From the cell containing the given text, extract its center point as [x, y] coordinate. 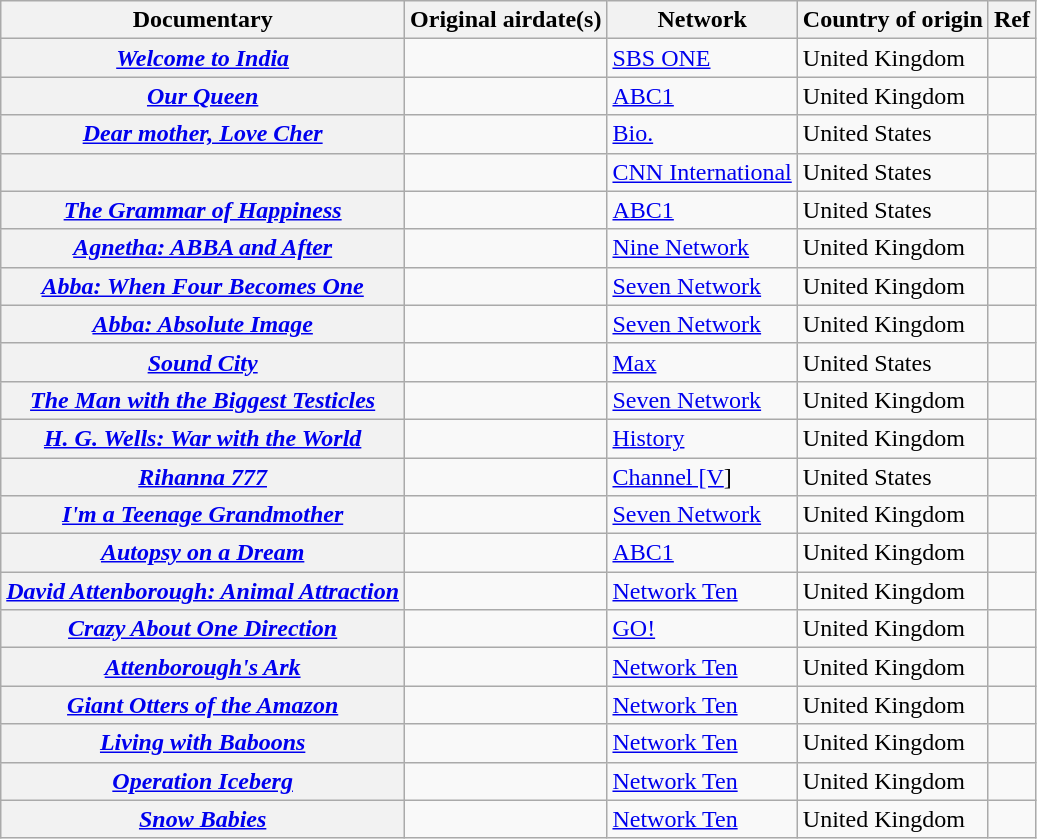
Welcome to India [203, 58]
The Grammar of Happiness [203, 210]
Country of origin [892, 20]
GO! [702, 629]
Documentary [203, 20]
Giant Otters of the Amazon [203, 705]
Crazy About One Direction [203, 629]
Sound City [203, 362]
Network [702, 20]
Dear mother, Love Cher [203, 134]
Bio. [702, 134]
Agnetha: ABBA and After [203, 248]
I'm a Teenage Grandmother [203, 515]
History [702, 438]
Nine Network [702, 248]
Original airdate(s) [506, 20]
Max [702, 362]
Living with Baboons [203, 743]
Abba: When Four Becomes One [203, 286]
Operation Iceberg [203, 781]
Autopsy on a Dream [203, 553]
Ref [1012, 20]
Rihanna 777 [203, 477]
H. G. Wells: War with the World [203, 438]
Abba: Absolute Image [203, 324]
CNN International [702, 172]
Snow Babies [203, 819]
Channel [V] [702, 477]
Attenborough's Ark [203, 667]
SBS ONE [702, 58]
David Attenborough: Animal Attraction [203, 591]
The Man with the Biggest Testicles [203, 400]
Our Queen [203, 96]
